Output the [x, y] coordinate of the center of the cell containing the given text.  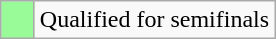
Qualified for semifinals [154, 20]
